Detect which cell encompasses the target text, then output its [X, Y] center coordinate. 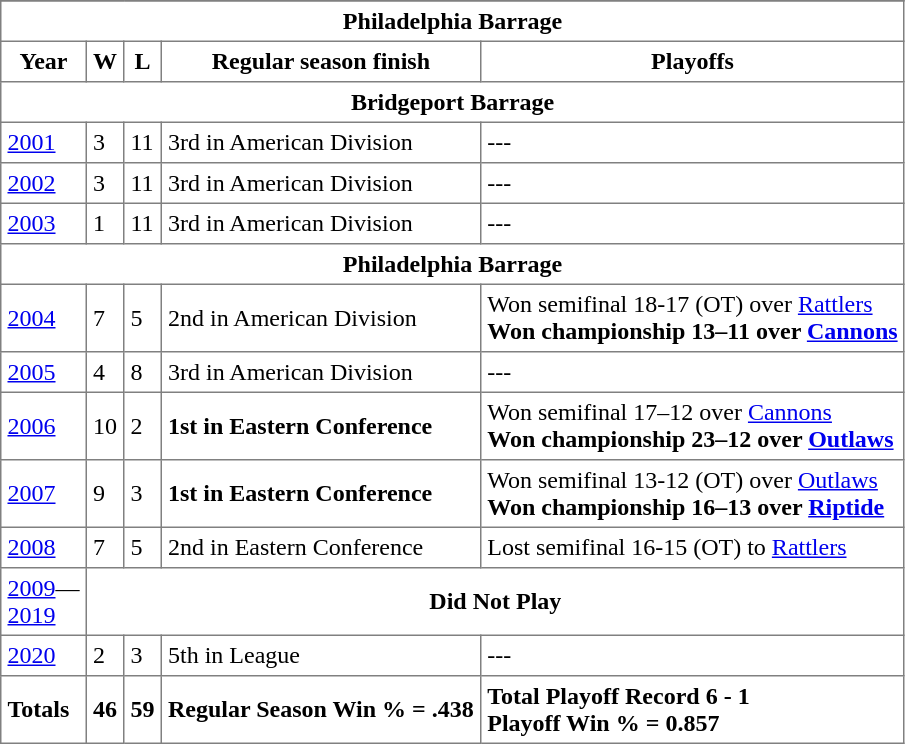
2003 [44, 223]
Won semifinal 18-17 (OT) over Rattlers Won championship 13–11 over Cannons [692, 318]
59 [143, 710]
1 [105, 223]
Won semifinal 13-12 (OT) over Outlaws Won championship 16–13 over Riptide [692, 494]
4 [105, 372]
Regular season finish [320, 61]
2004 [44, 318]
Year [44, 61]
Won semifinal 17–12 over Cannons Won championship 23–12 over Outlaws [692, 426]
L [143, 61]
9 [105, 494]
W [105, 61]
Totals [44, 710]
2006 [44, 426]
2nd in American Division [320, 318]
2007 [44, 494]
5th in League [320, 655]
2002 [44, 183]
2009— 2019 [44, 602]
8 [143, 372]
10 [105, 426]
Regular Season Win % = .438 [320, 710]
46 [105, 710]
2nd in Eastern Conference [320, 547]
2008 [44, 547]
2001 [44, 142]
Did Not Play [495, 602]
2020 [44, 655]
Playoffs [692, 61]
Lost semifinal 16-15 (OT) to Rattlers [692, 547]
2005 [44, 372]
Total Playoff Record 6 - 1 Playoff Win % = 0.857 [692, 710]
Bridgeport Barrage [453, 102]
